Return [x, y] of the center of cell containing provided text 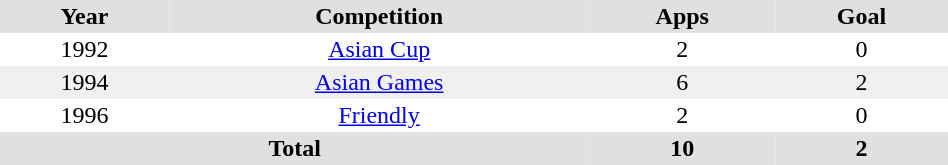
Asian Games [380, 82]
Year [84, 16]
6 [683, 82]
Total [295, 148]
Asian Cup [380, 50]
1992 [84, 50]
1996 [84, 116]
Friendly [380, 116]
Goal [862, 16]
Competition [380, 16]
Apps [683, 16]
1994 [84, 82]
10 [683, 148]
